Detect which cell encompasses the target text, then output its (X, Y) center coordinate. 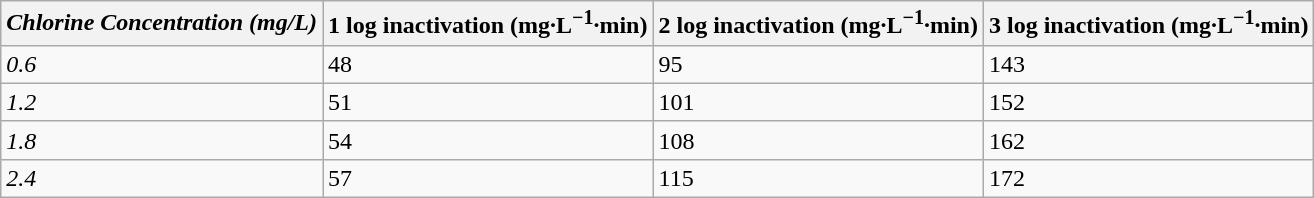
152 (1148, 102)
95 (818, 64)
48 (488, 64)
2 log inactivation (mg·L−1·min) (818, 24)
143 (1148, 64)
54 (488, 140)
3 log inactivation (mg·L−1·min) (1148, 24)
57 (488, 178)
0.6 (162, 64)
1 log inactivation (mg·L−1·min) (488, 24)
115 (818, 178)
108 (818, 140)
Chlorine Concentration (mg/L) (162, 24)
162 (1148, 140)
172 (1148, 178)
51 (488, 102)
1.2 (162, 102)
1.8 (162, 140)
2.4 (162, 178)
101 (818, 102)
